Detect which cell encompasses the target text, then output its [x, y] center coordinate. 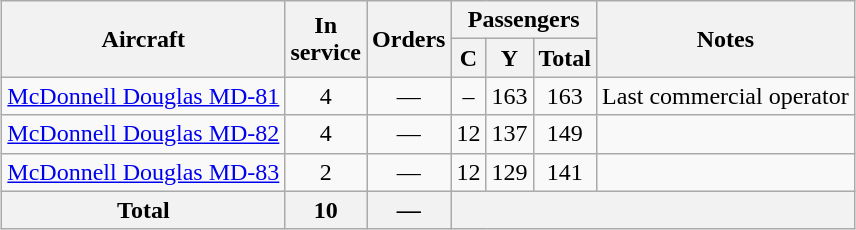
McDonnell Douglas MD-83 [144, 172]
McDonnell Douglas MD-82 [144, 134]
2 [326, 172]
129 [510, 172]
10 [326, 210]
C [468, 58]
Last commercial operator [726, 96]
Notes [726, 39]
Y [510, 58]
149 [565, 134]
Aircraft [144, 39]
137 [510, 134]
Orders [409, 39]
– [468, 96]
McDonnell Douglas MD-81 [144, 96]
In service [326, 39]
Passengers [524, 20]
141 [565, 172]
